Capture the cell that displays the provided text and extract its [X, Y] central coordinate. 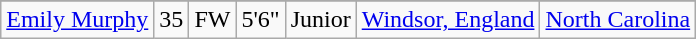
35 [172, 20]
North Carolina [618, 20]
5'6" [260, 20]
FW [212, 20]
Emily Murphy [78, 20]
Junior [320, 20]
Windsor, England [448, 20]
